Locate the cell with the specified text and output its (X, Y) center coordinate. 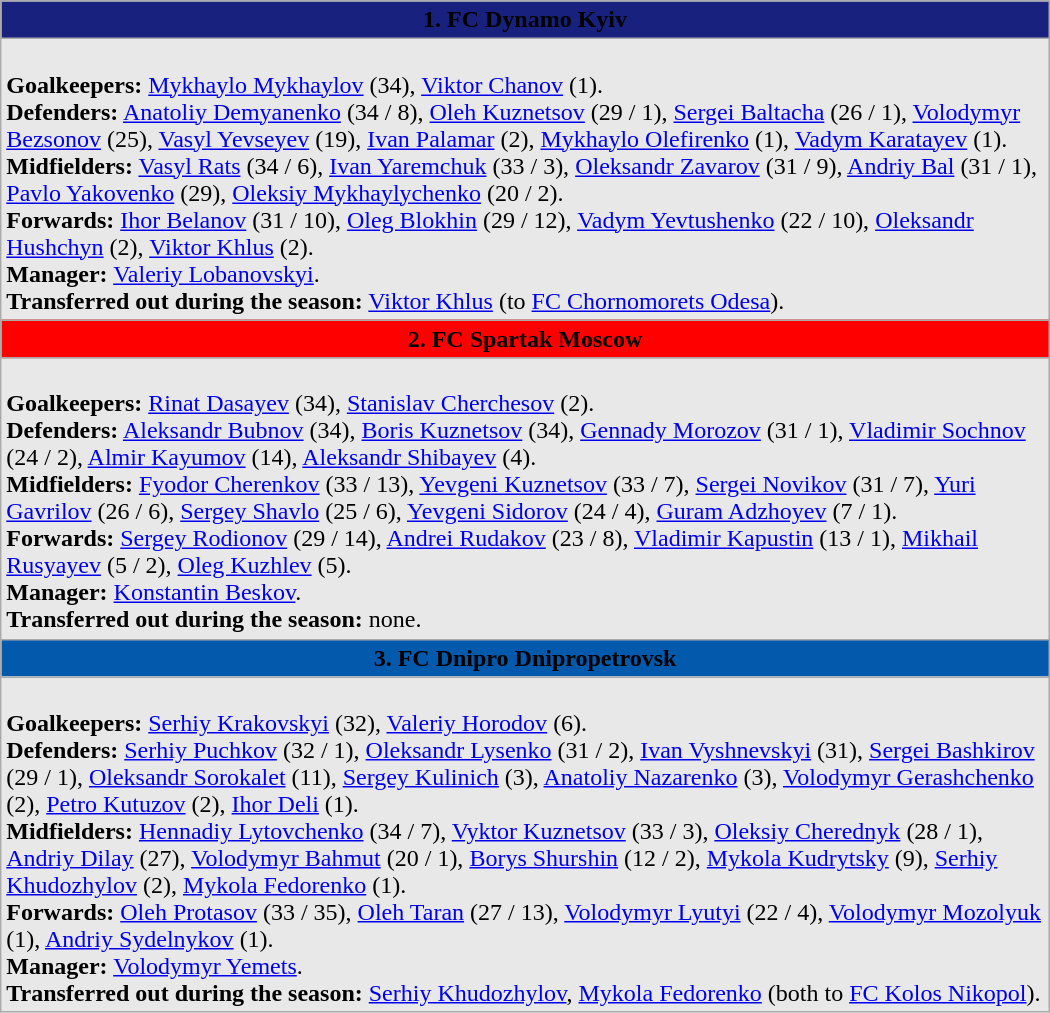
2. FC Spartak Moscow (525, 339)
1. FC Dynamo Kyiv (525, 20)
3. FC Dnipro Dnipropetrovsk (525, 658)
